Provide the [X, Y] coordinate of the cell's center where the given text is located.  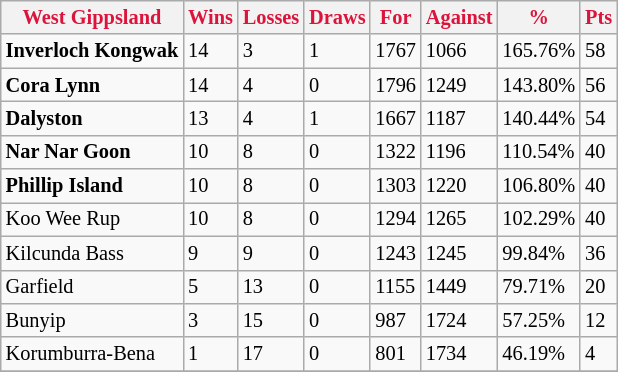
Dalyston [92, 118]
1155 [395, 287]
Koo Wee Rup [92, 219]
Draws [337, 17]
1724 [460, 320]
1734 [460, 354]
987 [395, 320]
1265 [460, 219]
1667 [395, 118]
57.25% [538, 320]
1220 [460, 186]
1767 [395, 51]
165.76% [538, 51]
801 [395, 354]
1294 [395, 219]
Cora Lynn [92, 85]
99.84% [538, 253]
Wins [210, 17]
Garfield [92, 287]
106.80% [538, 186]
1066 [460, 51]
12 [598, 320]
Kilcunda Bass [92, 253]
1245 [460, 253]
West Gippsland [92, 17]
102.29% [538, 219]
Losses [271, 17]
% [538, 17]
58 [598, 51]
For [395, 17]
110.54% [538, 152]
1249 [460, 85]
140.44% [538, 118]
1303 [395, 186]
Inverloch Kongwak [92, 51]
Korumburra-Bena [92, 354]
5 [210, 287]
Against [460, 17]
20 [598, 287]
79.71% [538, 287]
Pts [598, 17]
36 [598, 253]
1187 [460, 118]
1796 [395, 85]
1243 [395, 253]
143.80% [538, 85]
56 [598, 85]
1322 [395, 152]
1449 [460, 287]
54 [598, 118]
Phillip Island [92, 186]
17 [271, 354]
1196 [460, 152]
Nar Nar Goon [92, 152]
46.19% [538, 354]
Bunyip [92, 320]
15 [271, 320]
